Scan for the cell matching the given text and deliver its [x, y] coordinate at center. 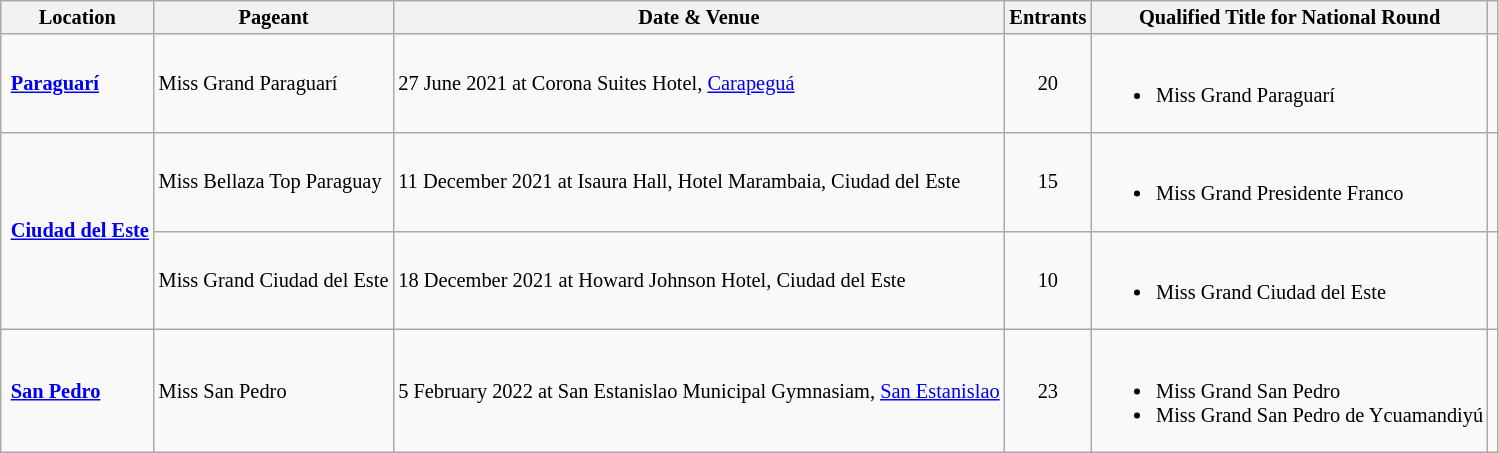
Pageant [274, 17]
Miss San Pedro [274, 390]
20 [1048, 83]
Ciudad del Este [78, 230]
Miss Grand San PedroMiss Grand San Pedro de Ycuamandiyú [1290, 390]
5 February 2022 at San Estanislao Municipal Gymnasiam, San Estanislao [698, 390]
Entrants [1048, 17]
10 [1048, 280]
Qualified Title for National Round [1290, 17]
15 [1048, 181]
Paraguarí [78, 83]
27 June 2021 at Corona Suites Hotel, Carapeguá [698, 83]
18 December 2021 at Howard Johnson Hotel, Ciudad del Este [698, 280]
11 December 2021 at Isaura Hall, Hotel Marambaia, Ciudad del Este [698, 181]
Miss Grand Presidente Franco [1290, 181]
23 [1048, 390]
Location [78, 17]
Date & Venue [698, 17]
San Pedro [78, 390]
Miss Bellaza Top Paraguay [274, 181]
